Return the [x, y] coordinate for the center point of the cell that contains the specified text.  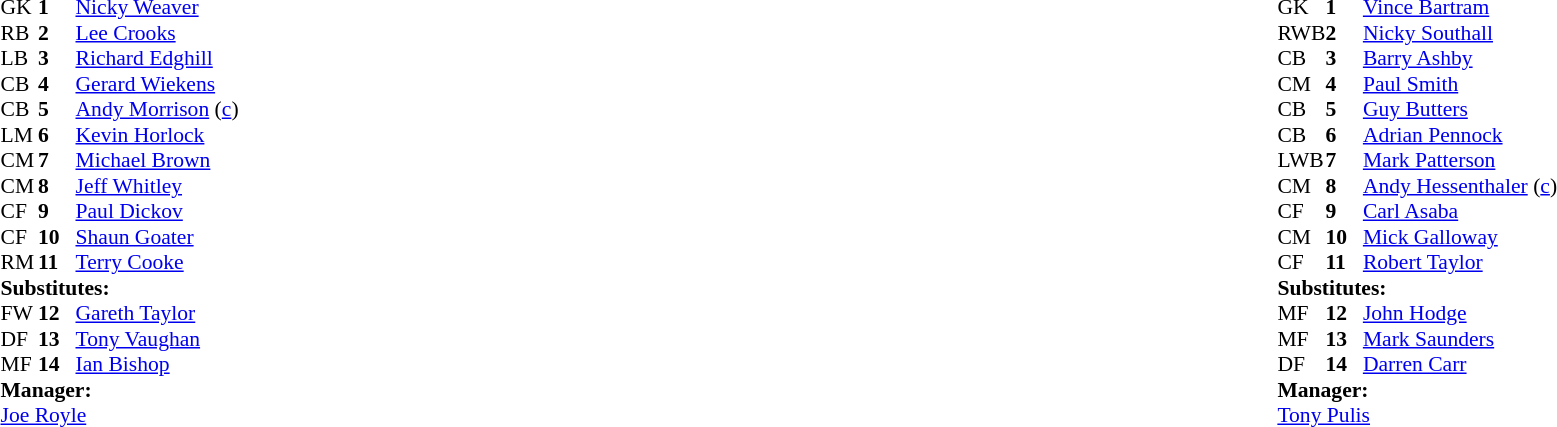
LB [19, 59]
Gerard Wiekens [158, 84]
Ian Bishop [158, 365]
Andy Morrison (c) [158, 109]
Barry Ashby [1460, 59]
Paul Dickov [158, 211]
Michael Brown [158, 161]
Terry Cooke [158, 263]
FW [19, 313]
Darren Carr [1460, 365]
Kevin Horlock [158, 135]
Nicky Southall [1460, 33]
Lee Crooks [158, 33]
Paul Smith [1460, 84]
Richard Edghill [158, 59]
LM [19, 135]
John Hodge [1460, 313]
Gareth Taylor [158, 313]
RM [19, 263]
Andy Hessenthaler (c) [1460, 186]
Mark Saunders [1460, 339]
Guy Butters [1460, 109]
Carl Asaba [1460, 211]
RWB [1301, 33]
LWB [1301, 161]
Robert Taylor [1460, 263]
Shaun Goater [158, 237]
Jeff Whitley [158, 186]
RB [19, 33]
Mick Galloway [1460, 237]
Adrian Pennock [1460, 135]
Tony Vaughan [158, 339]
Mark Patterson [1460, 161]
